From the cell containing the given text, extract its center point as (X, Y) coordinate. 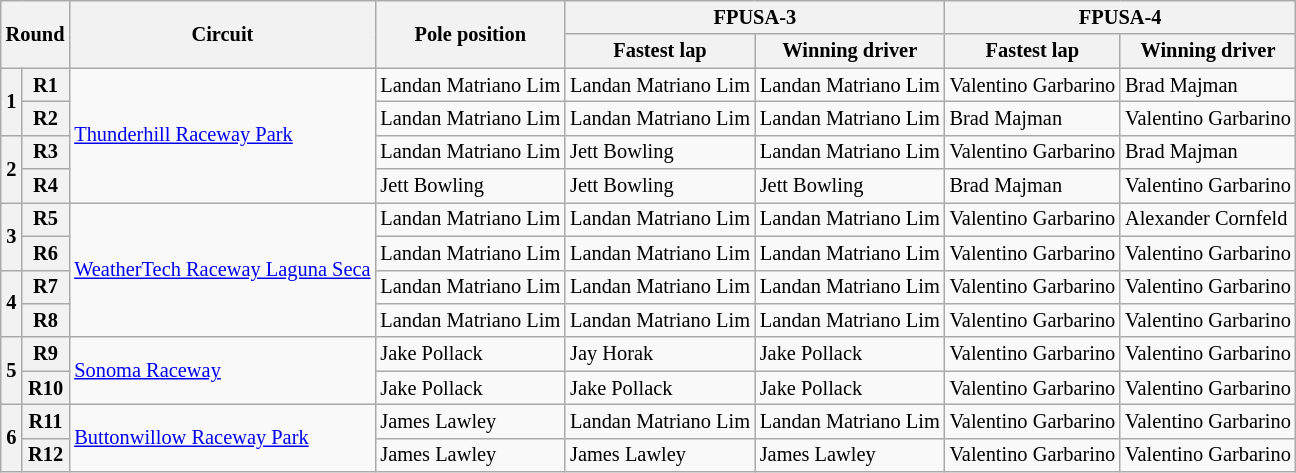
R6 (46, 253)
FPUSA-4 (1120, 17)
R3 (46, 152)
Circuit (222, 34)
3 (12, 236)
5 (12, 370)
R5 (46, 219)
Sonoma Raceway (222, 370)
6 (12, 438)
Round (36, 34)
Thunderhill Raceway Park (222, 136)
4 (12, 304)
R12 (46, 455)
R8 (46, 320)
WeatherTech Raceway Laguna Seca (222, 270)
R10 (46, 388)
2 (12, 168)
R2 (46, 118)
R9 (46, 354)
Buttonwillow Raceway Park (222, 438)
Jay Horak (660, 354)
Pole position (470, 34)
R1 (46, 85)
1 (12, 102)
R4 (46, 186)
R11 (46, 421)
R7 (46, 287)
Alexander Cornfeld (1208, 219)
FPUSA-3 (754, 17)
